Output the (x, y) coordinate of the center of the cell containing the given text.  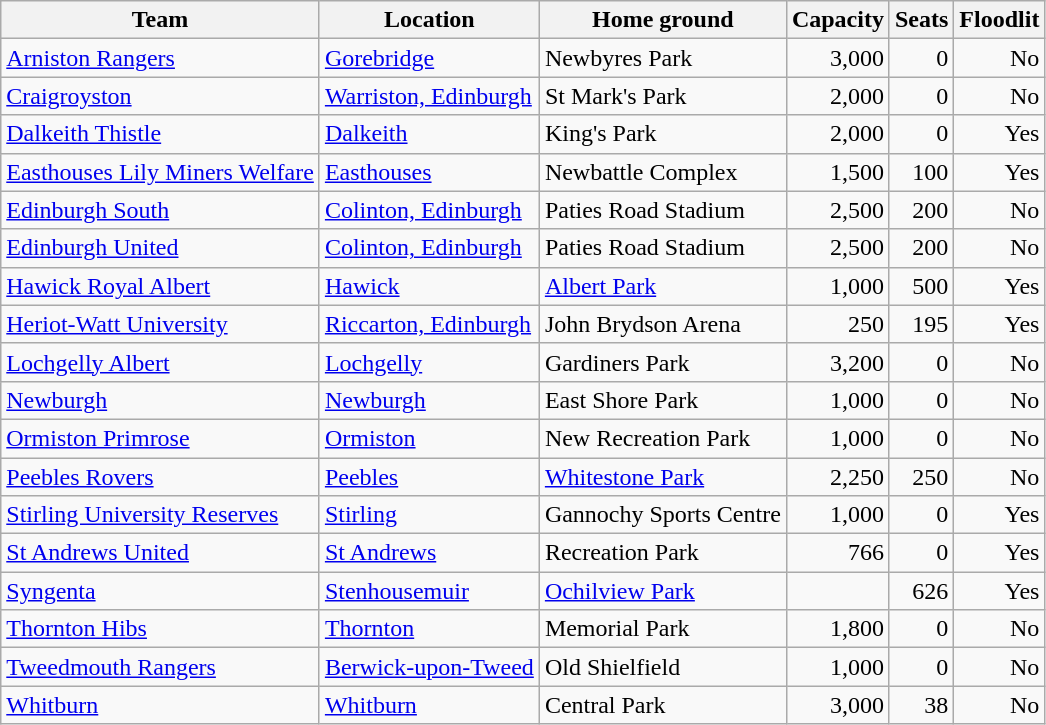
100 (921, 172)
Lochgelly Albert (160, 362)
Edinburgh United (160, 248)
Warriston, Edinburgh (429, 96)
Albert Park (662, 286)
East Shore Park (662, 400)
Dalkeith (429, 134)
766 (838, 553)
Gardiners Park (662, 362)
1,800 (838, 629)
Stenhousemuir (429, 591)
St Andrews United (160, 553)
St Mark's Park (662, 96)
King's Park (662, 134)
Stirling University Reserves (160, 515)
Team (160, 20)
626 (921, 591)
Ormiston Primrose (160, 438)
2,250 (838, 477)
Home ground (662, 20)
1,500 (838, 172)
38 (921, 705)
Capacity (838, 20)
Recreation Park (662, 553)
Syngenta (160, 591)
Heriot-Watt University (160, 324)
Tweedmouth Rangers (160, 667)
Gorebridge (429, 58)
Berwick-upon-Tweed (429, 667)
John Brydson Arena (662, 324)
Peebles (429, 477)
Floodlit (1000, 20)
Riccarton, Edinburgh (429, 324)
Easthouses (429, 172)
Peebles Rovers (160, 477)
Location (429, 20)
Newbattle Complex (662, 172)
Hawick (429, 286)
Gannochy Sports Centre (662, 515)
Hawick Royal Albert (160, 286)
3,200 (838, 362)
Thornton (429, 629)
Seats (921, 20)
Memorial Park (662, 629)
Ormiston (429, 438)
500 (921, 286)
St Andrews (429, 553)
Ochilview Park (662, 591)
195 (921, 324)
Thornton Hibs (160, 629)
Craigroyston (160, 96)
Arniston Rangers (160, 58)
Whitestone Park (662, 477)
Easthouses Lily Miners Welfare (160, 172)
Newbyres Park (662, 58)
Edinburgh South (160, 210)
Central Park (662, 705)
Dalkeith Thistle (160, 134)
Lochgelly (429, 362)
New Recreation Park (662, 438)
Stirling (429, 515)
Old Shielfield (662, 667)
